Extract the [x, y] coordinate from the center of the cell holding the provided text.  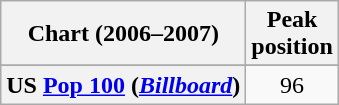
Chart (2006–2007) [124, 34]
96 [292, 85]
Peakposition [292, 34]
US Pop 100 (Billboard) [124, 85]
